Scan for the cell matching the given text and deliver its (X, Y) coordinate at center. 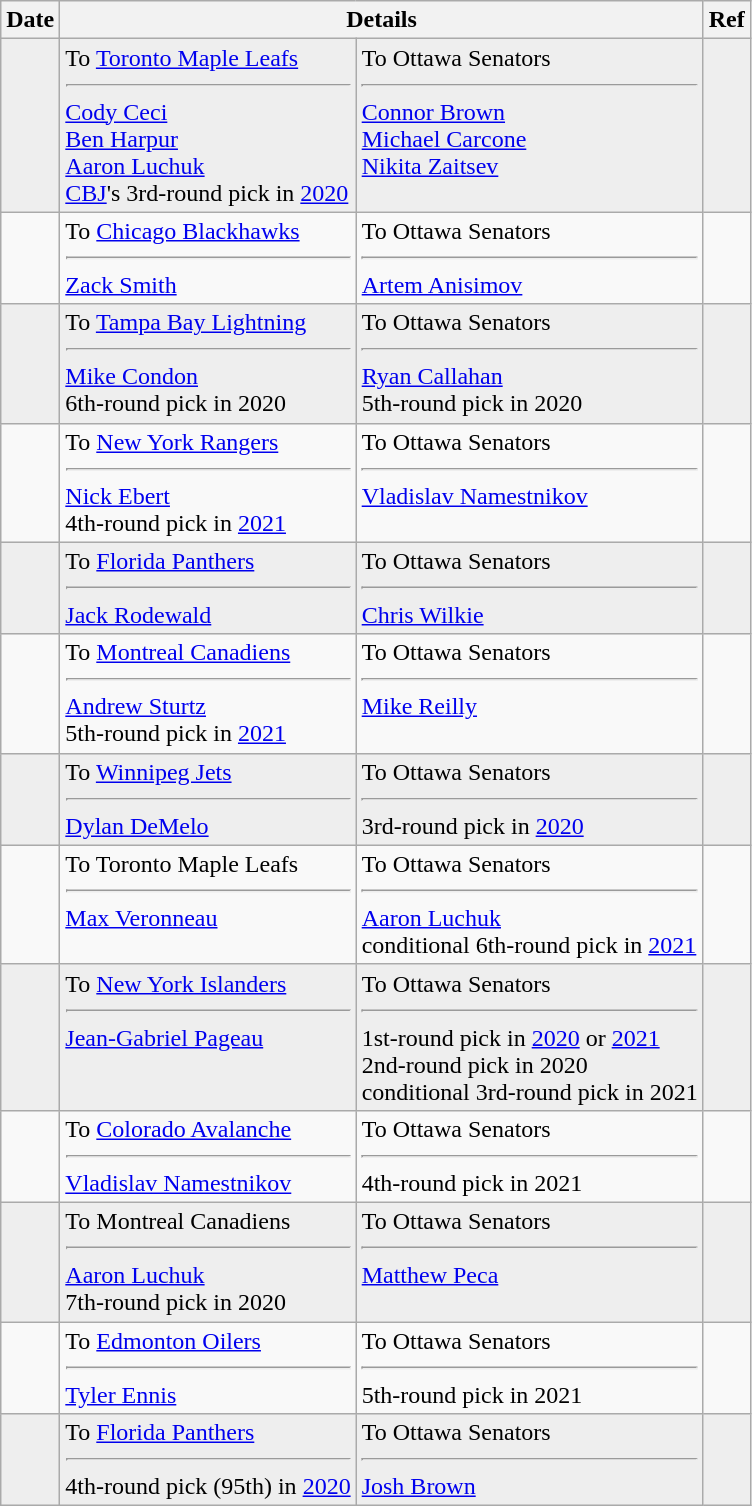
To Toronto Maple LeafsCody CeciBen HarpurAaron LuchukCBJ's 3rd-round pick in 2020 (208, 126)
Ref (726, 20)
To Ottawa SenatorsChris Wilkie (530, 588)
To Ottawa SenatorsMike Reilly (530, 694)
To Winnipeg JetsDylan DeMelo (208, 799)
To Ottawa Senators5th-round pick in 2021 (530, 1368)
To Ottawa Senators4th-round pick in 2021 (530, 1156)
To Ottawa Senators3rd-round pick in 2020 (530, 799)
To Florida PanthersJack Rodewald (208, 588)
Date (30, 20)
To Montreal CanadiensAaron Luchuk7th-round pick in 2020 (208, 1262)
To Ottawa SenatorsArtem Anisimov (530, 258)
To Edmonton OilersTyler Ennis (208, 1368)
To Montreal CanadiensAndrew Sturtz5th-round pick in 2021 (208, 694)
To Chicago BlackhawksZack Smith (208, 258)
To New York IslandersJean-Gabriel Pageau (208, 1037)
To Ottawa SenatorsRyan Callahan5th-round pick in 2020 (530, 364)
To Ottawa SenatorsJosh Brown (530, 1460)
To Tampa Bay LightningMike Condon6th-round pick in 2020 (208, 364)
To Ottawa Senators1st-round pick in 2020 or 20212nd-round pick in 2020conditional 3rd-round pick in 2021 (530, 1037)
Details (382, 20)
To Ottawa SenatorsAaron Luchukconditional 6th-round pick in 2021 (530, 904)
To New York RangersNick Ebert4th-round pick in 2021 (208, 482)
To Ottawa SenatorsMatthew Peca (530, 1262)
To Ottawa SenatorsVladislav Namestnikov (530, 482)
To Florida Panthers 4th-round pick (95th) in 2020 (208, 1460)
To Ottawa SenatorsConnor BrownMichael CarconeNikita Zaitsev (530, 126)
To Toronto Maple LeafsMax Veronneau (208, 904)
To Colorado AvalancheVladislav Namestnikov (208, 1156)
